Return the [X, Y] coordinate for the center point of the cell that contains the specified text.  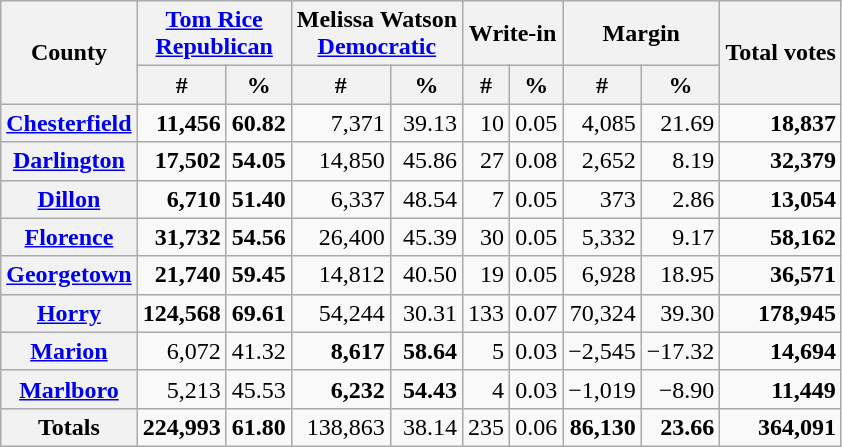
Darlington [69, 161]
Total votes [781, 52]
138,863 [340, 427]
45.86 [426, 161]
58.64 [426, 351]
14,850 [340, 161]
9.17 [680, 237]
10 [486, 123]
0.06 [536, 427]
178,945 [781, 313]
26,400 [340, 237]
86,130 [602, 427]
5,213 [182, 389]
Write-in [513, 34]
224,993 [182, 427]
21,740 [182, 275]
Dillon [69, 199]
30 [486, 237]
6,072 [182, 351]
18.95 [680, 275]
6,928 [602, 275]
51.40 [258, 199]
−8.90 [680, 389]
30.31 [426, 313]
61.80 [258, 427]
County [69, 52]
21.69 [680, 123]
36,571 [781, 275]
27 [486, 161]
6,232 [340, 389]
373 [602, 199]
40.50 [426, 275]
5,332 [602, 237]
6,710 [182, 199]
4,085 [602, 123]
41.32 [258, 351]
4 [486, 389]
45.39 [426, 237]
70,324 [602, 313]
17,502 [182, 161]
14,812 [340, 275]
124,568 [182, 313]
38.14 [426, 427]
0.07 [536, 313]
8.19 [680, 161]
32,379 [781, 161]
13,054 [781, 199]
6,337 [340, 199]
Georgetown [69, 275]
54,244 [340, 313]
0.08 [536, 161]
235 [486, 427]
18,837 [781, 123]
11,449 [781, 389]
Marion [69, 351]
Totals [69, 427]
Chesterfield [69, 123]
Tom RiceRepublican [214, 34]
2.86 [680, 199]
364,091 [781, 427]
54.56 [258, 237]
54.05 [258, 161]
2,652 [602, 161]
14,694 [781, 351]
Margin [642, 34]
31,732 [182, 237]
5 [486, 351]
−2,545 [602, 351]
23.66 [680, 427]
58,162 [781, 237]
Horry [69, 313]
133 [486, 313]
11,456 [182, 123]
−17.32 [680, 351]
60.82 [258, 123]
8,617 [340, 351]
39.13 [426, 123]
48.54 [426, 199]
45.53 [258, 389]
Melissa WatsonDemocratic [376, 34]
39.30 [680, 313]
69.61 [258, 313]
19 [486, 275]
7 [486, 199]
−1,019 [602, 389]
54.43 [426, 389]
Marlboro [69, 389]
7,371 [340, 123]
Florence [69, 237]
59.45 [258, 275]
